From the cell containing the given text, extract its center point as [x, y] coordinate. 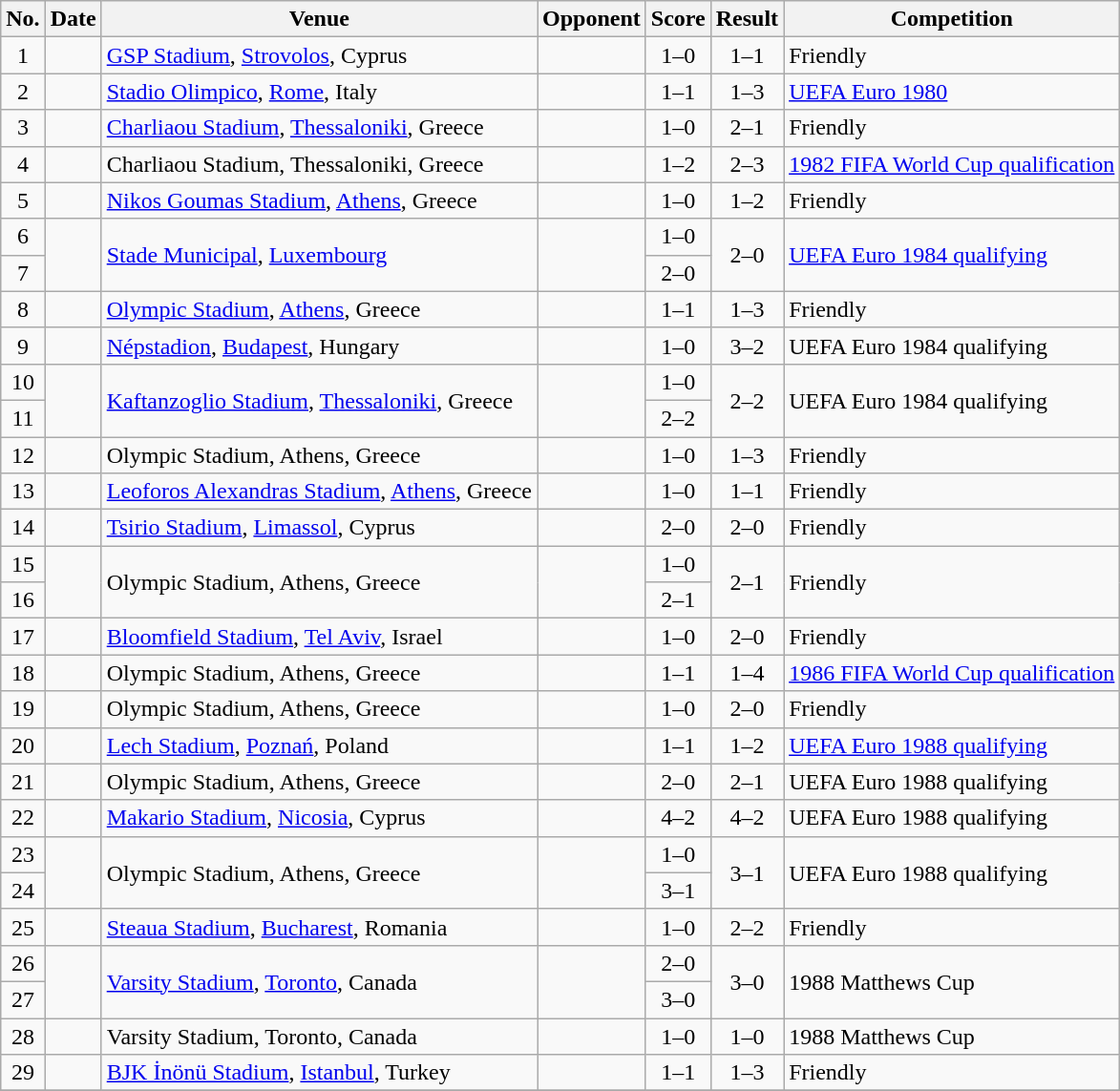
19 [23, 709]
16 [23, 600]
15 [23, 564]
2 [23, 92]
Competition [952, 19]
2–3 [747, 164]
22 [23, 818]
21 [23, 782]
23 [23, 854]
UEFA Euro 1980 [952, 92]
29 [23, 1073]
Kaftanzoglio Stadium, Thessaloniki, Greece [319, 400]
GSP Stadium, Strovolos, Cyprus [319, 55]
25 [23, 927]
24 [23, 891]
Stade Municipal, Luxembourg [319, 255]
1986 FIFA World Cup qualification [952, 673]
14 [23, 528]
Stadio Olimpico, Rome, Italy [319, 92]
10 [23, 382]
Bloomfield Stadium, Tel Aviv, Israel [319, 637]
6 [23, 237]
26 [23, 963]
28 [23, 1036]
Lech Stadium, Poznań, Poland [319, 745]
Leoforos Alexandras Stadium, Athens, Greece [319, 492]
Result [747, 19]
Date [73, 19]
No. [23, 19]
5 [23, 200]
3–2 [747, 346]
Opponent [591, 19]
4 [23, 164]
Nikos Goumas Stadium, Athens, Greece [319, 200]
Népstadion, Budapest, Hungary [319, 346]
Steaua Stadium, Bucharest, Romania [319, 927]
1 [23, 55]
7 [23, 273]
Score [678, 19]
1982 FIFA World Cup qualification [952, 164]
9 [23, 346]
18 [23, 673]
12 [23, 455]
1–4 [747, 673]
3 [23, 128]
20 [23, 745]
17 [23, 637]
Tsirio Stadium, Limassol, Cyprus [319, 528]
8 [23, 309]
13 [23, 492]
Makario Stadium, Nicosia, Cyprus [319, 818]
11 [23, 418]
27 [23, 999]
BJK İnönü Stadium, Istanbul, Turkey [319, 1073]
Venue [319, 19]
